Return the [X, Y] coordinate for the center point of the cell that contains the specified text.  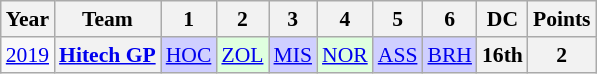
BRH [450, 55]
MIS [292, 55]
6 [450, 19]
Hitech GP [108, 55]
ASS [398, 55]
Team [108, 19]
ZOL [242, 55]
Points [562, 19]
NOR [345, 55]
16th [502, 55]
2019 [28, 55]
4 [345, 19]
DC [502, 19]
5 [398, 19]
1 [189, 19]
3 [292, 19]
Year [28, 19]
HOC [189, 55]
